Capture the cell that displays the provided text and extract its [X, Y] central coordinate. 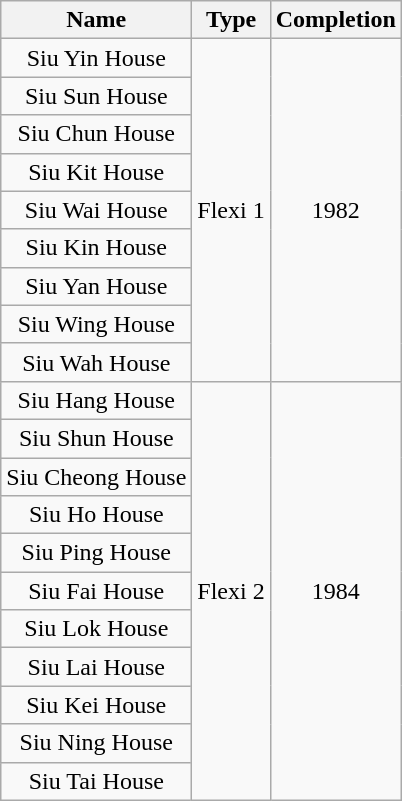
Siu Ping House [96, 553]
Siu Kin House [96, 248]
Siu Wah House [96, 362]
Completion [336, 20]
Siu Lok House [96, 629]
Siu Yan House [96, 286]
Name [96, 20]
Siu Hang House [96, 400]
Siu Kei House [96, 705]
Type [231, 20]
Siu Wing House [96, 324]
Siu Fai House [96, 591]
Siu Yin House [96, 58]
Siu Ho House [96, 515]
Flexi 2 [231, 590]
Siu Kit House [96, 172]
1982 [336, 210]
Siu Chun House [96, 134]
1984 [336, 590]
Siu Sun House [96, 96]
Siu Tai House [96, 781]
Siu Cheong House [96, 477]
Siu Lai House [96, 667]
Siu Wai House [96, 210]
Siu Shun House [96, 438]
Flexi 1 [231, 210]
Siu Ning House [96, 743]
